Capture the cell that displays the provided text and extract its [X, Y] central coordinate. 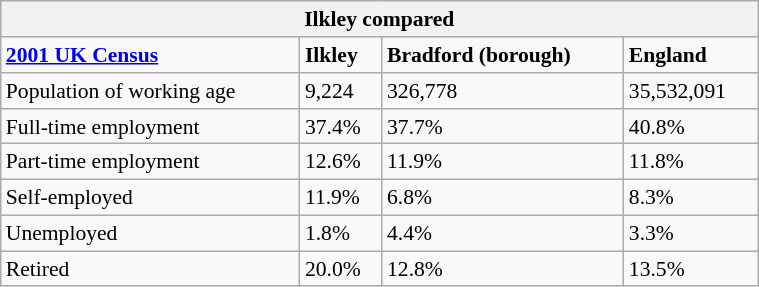
Unemployed [150, 233]
3.3% [691, 233]
35,532,091 [691, 91]
40.8% [691, 126]
Bradford (borough) [503, 55]
9,224 [341, 91]
Retired [150, 269]
11.8% [691, 162]
Ilkley compared [380, 19]
326,778 [503, 91]
Ilkley [341, 55]
Self-employed [150, 197]
1.8% [341, 233]
8.3% [691, 197]
37.7% [503, 126]
Full-time employment [150, 126]
Population of working age [150, 91]
20.0% [341, 269]
Part-time employment [150, 162]
6.8% [503, 197]
37.4% [341, 126]
2001 UK Census [150, 55]
12.8% [503, 269]
12.6% [341, 162]
13.5% [691, 269]
England [691, 55]
4.4% [503, 233]
